Scan for the cell matching the given text and deliver its (x, y) coordinate at center. 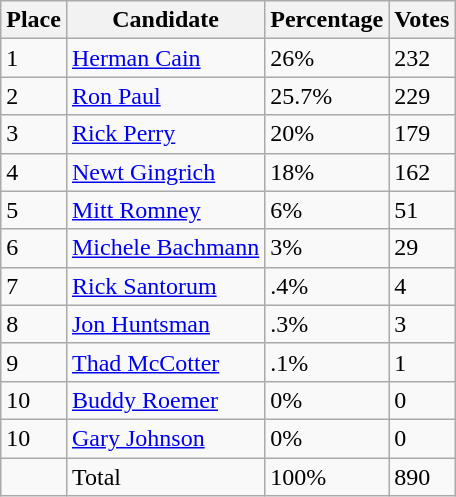
100% (327, 477)
Jon Huntsman (165, 324)
.3% (327, 324)
Votes (422, 20)
179 (422, 134)
.4% (327, 286)
890 (422, 477)
20% (327, 134)
9 (34, 362)
7 (34, 286)
Percentage (327, 20)
6% (327, 210)
Mitt Romney (165, 210)
5 (34, 210)
Candidate (165, 20)
Buddy Roemer (165, 400)
229 (422, 96)
3% (327, 248)
29 (422, 248)
Rick Perry (165, 134)
Herman Cain (165, 58)
Thad McCotter (165, 362)
8 (34, 324)
Place (34, 20)
Newt Gingrich (165, 172)
.1% (327, 362)
25.7% (327, 96)
18% (327, 172)
2 (34, 96)
162 (422, 172)
232 (422, 58)
Michele Bachmann (165, 248)
Rick Santorum (165, 286)
Ron Paul (165, 96)
Total (165, 477)
51 (422, 210)
6 (34, 248)
26% (327, 58)
Gary Johnson (165, 438)
